Provide the [X, Y] coordinate of the cell's center where the given text is located.  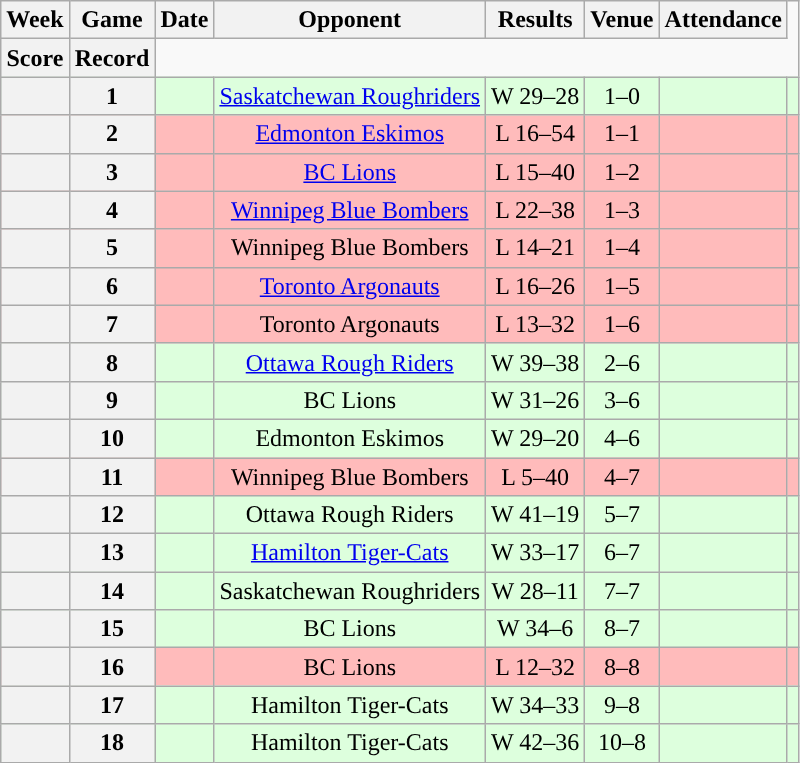
10–8 [622, 743]
W 29–28 [536, 96]
18 [112, 743]
W 41–19 [536, 515]
Attendance [723, 20]
Opponent [350, 20]
Week [35, 20]
W 28–11 [536, 591]
Score [35, 58]
4–7 [622, 477]
1–2 [622, 172]
14 [112, 591]
17 [112, 705]
L 15–40 [536, 172]
L 16–26 [536, 286]
W 33–17 [536, 553]
6 [112, 286]
W 42–36 [536, 743]
L 14–21 [536, 248]
5 [112, 248]
1–5 [622, 286]
16 [112, 667]
W 34–6 [536, 629]
L 22–38 [536, 210]
Venue [622, 20]
13 [112, 553]
1–6 [622, 324]
5–7 [622, 515]
7–7 [622, 591]
1–4 [622, 248]
Date [184, 20]
W 31–26 [536, 400]
4–6 [622, 438]
1–0 [622, 96]
2 [112, 134]
L 5–40 [536, 477]
Game [112, 20]
11 [112, 477]
W 39–38 [536, 362]
4 [112, 210]
1–1 [622, 134]
8–8 [622, 667]
1–3 [622, 210]
8 [112, 362]
Record [112, 58]
1 [112, 96]
9 [112, 400]
3 [112, 172]
W 29–20 [536, 438]
W 34–33 [536, 705]
7 [112, 324]
9–8 [622, 705]
L 16–54 [536, 134]
10 [112, 438]
L 12–32 [536, 667]
12 [112, 515]
2–6 [622, 362]
3–6 [622, 400]
L 13–32 [536, 324]
Results [536, 20]
8–7 [622, 629]
15 [112, 629]
6–7 [622, 553]
